Identify which cell holds the provided text, then report its [x, y] central coordinate. 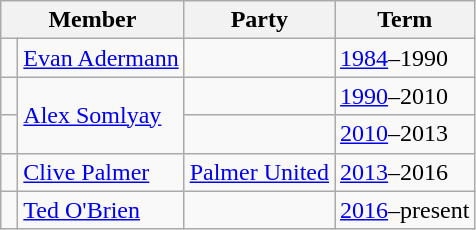
Party [259, 20]
Evan Adermann [101, 58]
2016–present [405, 210]
2013–2016 [405, 172]
Alex Somlyay [101, 115]
1984–1990 [405, 58]
Clive Palmer [101, 172]
1990–2010 [405, 96]
Member [92, 20]
Term [405, 20]
Ted O'Brien [101, 210]
Palmer United [259, 172]
2010–2013 [405, 134]
